For the text-containing cell, return its midpoint in [X, Y] coordinate format. 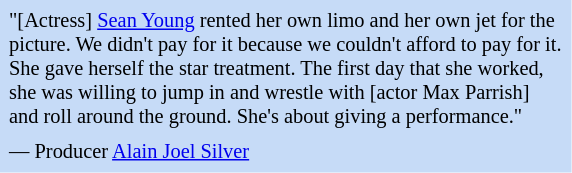
— Producer Alain Joel Silver [286, 152]
